Determine the (x, y) coordinate at the center of the cell enclosing the given text.  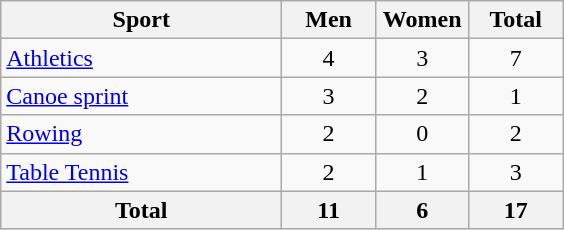
Canoe sprint (142, 96)
Sport (142, 20)
Athletics (142, 58)
7 (516, 58)
Rowing (142, 134)
11 (329, 210)
4 (329, 58)
Men (329, 20)
Table Tennis (142, 172)
17 (516, 210)
0 (422, 134)
Women (422, 20)
6 (422, 210)
